Provide the [X, Y] coordinate of the cell's center where the given text is located.  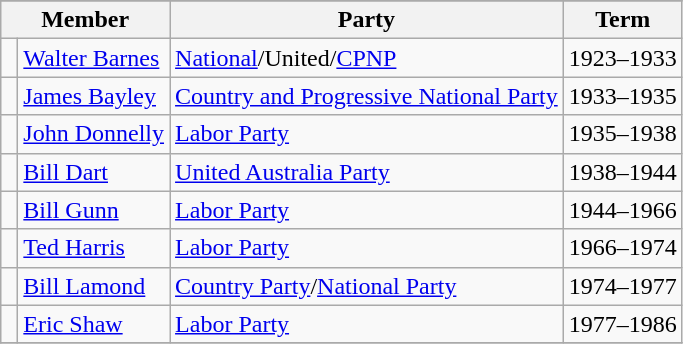
Party [367, 20]
United Australia Party [367, 172]
1933–1935 [622, 96]
Ted Harris [94, 248]
Walter Barnes [94, 58]
1944–1966 [622, 210]
Eric Shaw [94, 324]
John Donnelly [94, 134]
James Bayley [94, 96]
1935–1938 [622, 134]
National/United/CPNP [367, 58]
Member [86, 20]
Country Party/National Party [367, 286]
1923–1933 [622, 58]
Bill Dart [94, 172]
Country and Progressive National Party [367, 96]
1974–1977 [622, 286]
1938–1944 [622, 172]
1977–1986 [622, 324]
Bill Gunn [94, 210]
Term [622, 20]
Bill Lamond [94, 286]
1966–1974 [622, 248]
